Find where the given text appears and provide that cell's center as [X, Y] coordinate. 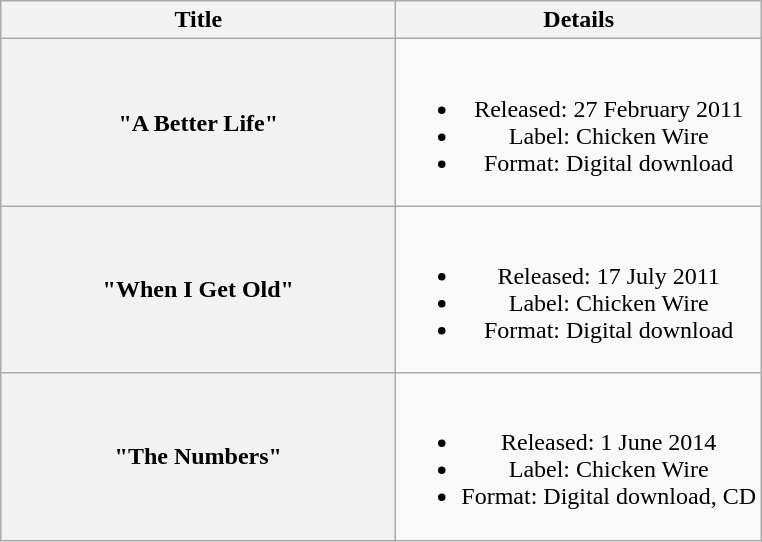
Released: 17 July 2011Label: Chicken WireFormat: Digital download [579, 290]
"When I Get Old" [198, 290]
Details [579, 20]
Title [198, 20]
"A Better Life" [198, 122]
Released: 1 June 2014Label: Chicken WireFormat: Digital download, CD [579, 456]
Released: 27 February 2011Label: Chicken WireFormat: Digital download [579, 122]
"The Numbers" [198, 456]
